Return [x, y] of the center of cell containing provided text 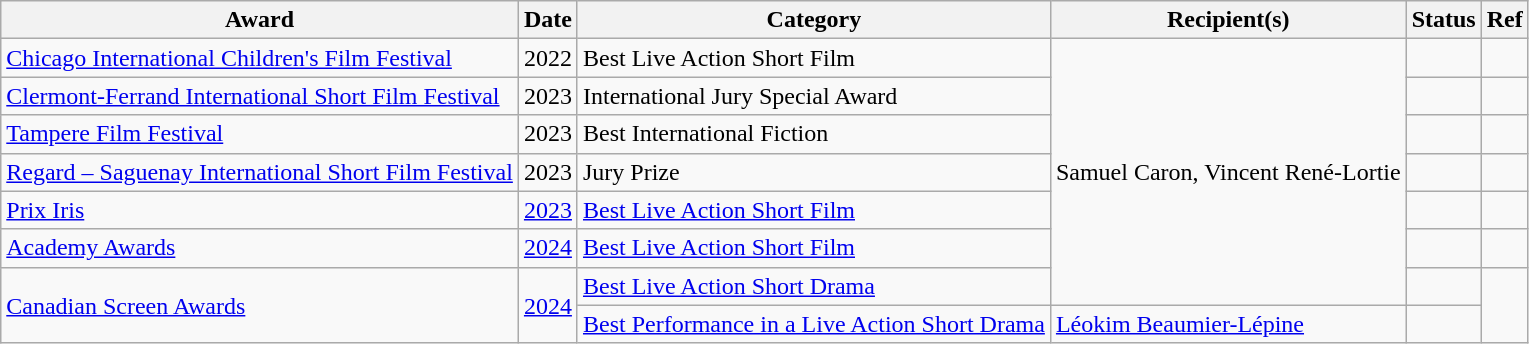
Jury Prize [814, 172]
Award [260, 20]
Clermont-Ferrand International Short Film Festival [260, 96]
International Jury Special Award [814, 96]
Best Performance in a Live Action Short Drama [814, 324]
Regard – Saguenay International Short Film Festival [260, 172]
Léokim Beaumier-Lépine [1228, 324]
Chicago International Children's Film Festival [260, 58]
Best Live Action Short Drama [814, 286]
Category [814, 20]
Ref [1504, 20]
Samuel Caron, Vincent René-Lortie [1228, 172]
Prix Iris [260, 210]
Status [1444, 20]
Canadian Screen Awards [260, 305]
Date [548, 20]
Tampere Film Festival [260, 134]
Recipient(s) [1228, 20]
Academy Awards [260, 248]
Best International Fiction [814, 134]
2022 [548, 58]
